Pinpoint the cell where the given text exists, returning its (x, y) midpoint coordinate. 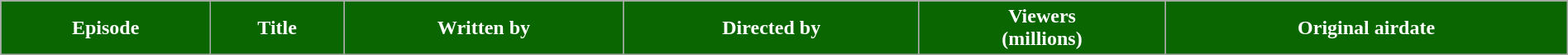
Written by (485, 28)
Directed by (771, 28)
Original airdate (1366, 28)
Title (278, 28)
Episode (106, 28)
Viewers(millions) (1042, 28)
